Extract the (X, Y) coordinate from the center of the cell holding the provided text.  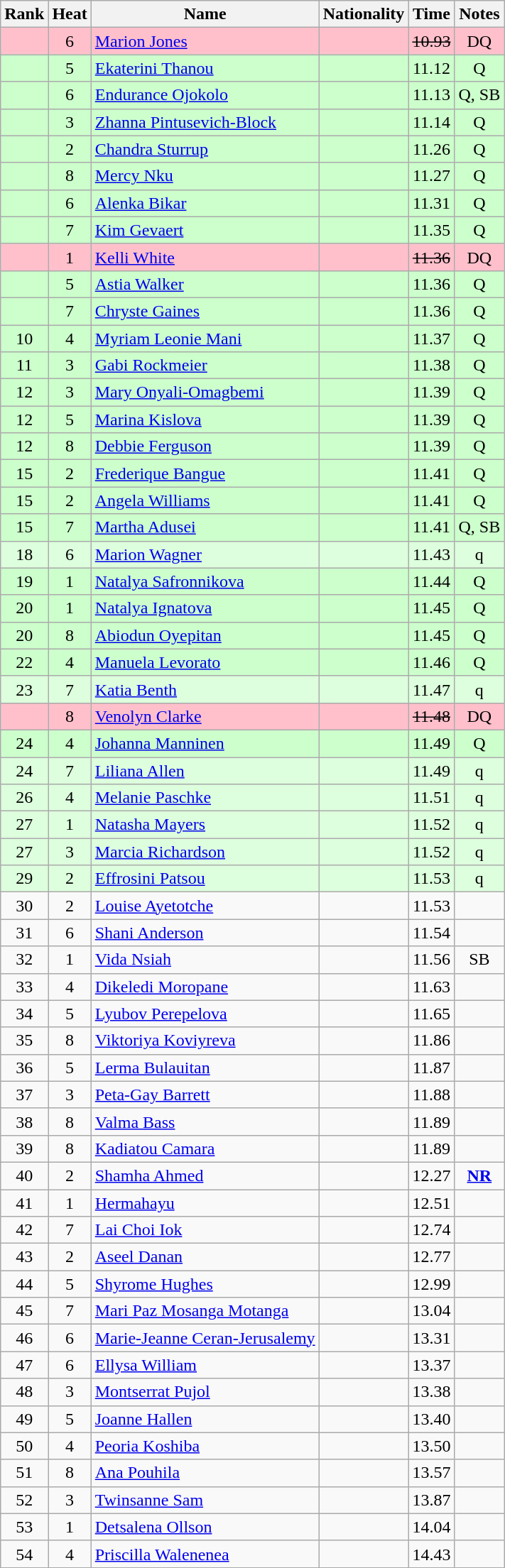
47 (24, 1365)
26 (24, 798)
Melanie Paschke (205, 798)
34 (24, 1014)
40 (24, 1175)
11.47 (432, 689)
Peoria Koshiba (205, 1446)
30 (24, 906)
Marion Wagner (205, 554)
11.31 (432, 203)
10.93 (432, 41)
Dikeledi Moropane (205, 987)
36 (24, 1068)
31 (24, 933)
Heat (70, 14)
Venolyn Clarke (205, 716)
48 (24, 1392)
13.87 (432, 1500)
11.37 (432, 339)
Ellysa William (205, 1365)
Debbie Ferguson (205, 446)
Endurance Ojokolo (205, 95)
11.65 (432, 1014)
51 (24, 1473)
Marion Jones (205, 41)
Shyrome Hughes (205, 1284)
Abiodun Oyepitan (205, 635)
Effrosini Patsou (205, 879)
39 (24, 1148)
11.51 (432, 798)
11.86 (432, 1041)
10 (24, 339)
44 (24, 1284)
11.27 (432, 176)
Priscilla Walenenea (205, 1554)
13.50 (432, 1446)
37 (24, 1095)
12.51 (432, 1203)
29 (24, 879)
SB (479, 960)
13.37 (432, 1365)
Kelli White (205, 257)
Alenka Bikar (205, 203)
19 (24, 581)
12.74 (432, 1230)
Mary Onyali-Omagbemi (205, 393)
Ekaterini Thanou (205, 68)
Nationality (364, 14)
11.43 (432, 554)
Chryste Gaines (205, 311)
23 (24, 689)
Liliana Allen (205, 770)
11.26 (432, 149)
50 (24, 1446)
11.48 (432, 716)
Ana Pouhila (205, 1473)
Natasha Mayers (205, 825)
Name (205, 14)
Chandra Sturrup (205, 149)
11.54 (432, 933)
Kadiatou Camara (205, 1148)
45 (24, 1311)
13.31 (432, 1338)
Aseel Danan (205, 1257)
Astia Walker (205, 284)
11.14 (432, 122)
Twinsanne Sam (205, 1500)
Shamha Ahmed (205, 1175)
Mari Paz Mosanga Motanga (205, 1311)
Joanne Hallen (205, 1419)
33 (24, 987)
13.57 (432, 1473)
11.38 (432, 366)
Detsalena Ollson (205, 1527)
Notes (479, 14)
18 (24, 554)
41 (24, 1203)
11.35 (432, 230)
38 (24, 1122)
Myriam Leonie Mani (205, 339)
Hermahayu (205, 1203)
11.13 (432, 95)
Marcia Richardson (205, 852)
Kim Gevaert (205, 230)
Vida Nsiah (205, 960)
53 (24, 1527)
Frederique Bangue (205, 473)
35 (24, 1041)
Zhanna Pintusevich-Block (205, 122)
11.12 (432, 68)
11.88 (432, 1095)
11.46 (432, 662)
11.44 (432, 581)
Shani Anderson (205, 933)
11.56 (432, 960)
Martha Adusei (205, 527)
Rank (24, 14)
32 (24, 960)
Lai Choi Iok (205, 1230)
Natalya Ignatova (205, 608)
12.77 (432, 1257)
Peta-Gay Barrett (205, 1095)
NR (479, 1175)
Marina Kislova (205, 420)
Louise Ayetotche (205, 906)
42 (24, 1230)
Valma Bass (205, 1122)
Mercy Nku (205, 176)
Manuela Levorato (205, 662)
Johanna Manninen (205, 743)
Natalya Safronnikova (205, 581)
Montserrat Pujol (205, 1392)
Katia Benth (205, 689)
46 (24, 1338)
Lyubov Perepelova (205, 1014)
Gabi Rockmeier (205, 366)
Marie-Jeanne Ceran-Jerusalemy (205, 1338)
Angela Williams (205, 500)
Time (432, 14)
Viktoriya Koviyreva (205, 1041)
12.99 (432, 1284)
14.04 (432, 1527)
11 (24, 366)
11.63 (432, 987)
12.27 (432, 1175)
54 (24, 1554)
49 (24, 1419)
Lerma Bulauitan (205, 1068)
43 (24, 1257)
52 (24, 1500)
13.04 (432, 1311)
22 (24, 662)
14.43 (432, 1554)
11.87 (432, 1068)
13.40 (432, 1419)
13.38 (432, 1392)
